Extract the [X, Y] coordinate from the center of the cell holding the provided text.  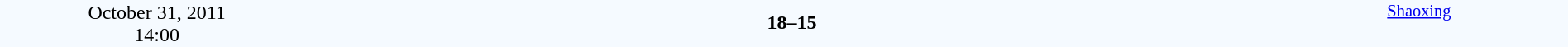
18–15 [791, 22]
Shaoxing [1419, 23]
October 31, 201114:00 [157, 23]
